Scan for the cell matching the given text and deliver its [X, Y] coordinate at center. 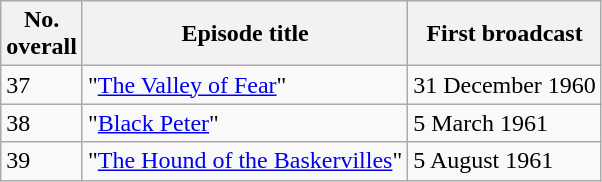
"The Valley of Fear" [244, 85]
First broadcast [505, 34]
5 March 1961 [505, 123]
39 [42, 161]
No.overall [42, 34]
38 [42, 123]
"The Hound of the Baskervilles" [244, 161]
5 August 1961 [505, 161]
31 December 1960 [505, 85]
"Black Peter" [244, 123]
37 [42, 85]
Episode title [244, 34]
